Return [x, y] of the center of cell containing provided text 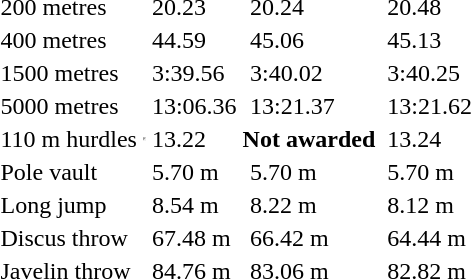
13.22 [194, 139]
3:40.02 [312, 73]
8.54 m [194, 205]
44.59 [194, 40]
13:21.37 [312, 106]
Not awarded [309, 139]
8.22 m [312, 205]
3:39.56 [194, 73]
66.42 m [312, 238]
67.48 m [194, 238]
13:06.36 [194, 106]
45.06 [312, 40]
